Return [x, y] of the center of cell containing provided text 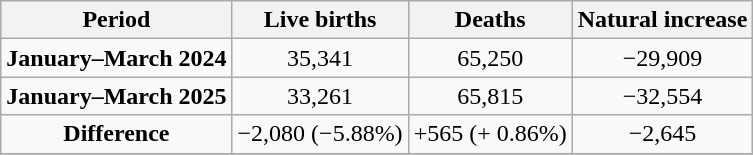
33,261 [320, 96]
January–March 2025 [116, 96]
Difference [116, 134]
−32,554 [662, 96]
+565 (+ 0.86%) [490, 134]
Period [116, 20]
35,341 [320, 58]
−2,645 [662, 134]
Natural increase [662, 20]
January–March 2024 [116, 58]
−2,080 (−5.88%) [320, 134]
−29,909 [662, 58]
Live births [320, 20]
65,250 [490, 58]
65,815 [490, 96]
Deaths [490, 20]
